For the text-containing cell, return its midpoint in [X, Y] coordinate format. 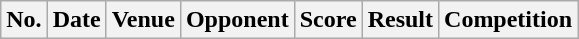
Opponent [237, 20]
Venue [143, 20]
No. [24, 20]
Competition [508, 20]
Result [400, 20]
Score [328, 20]
Date [76, 20]
